Pinpoint the cell where the given text exists, returning its [X, Y] midpoint coordinate. 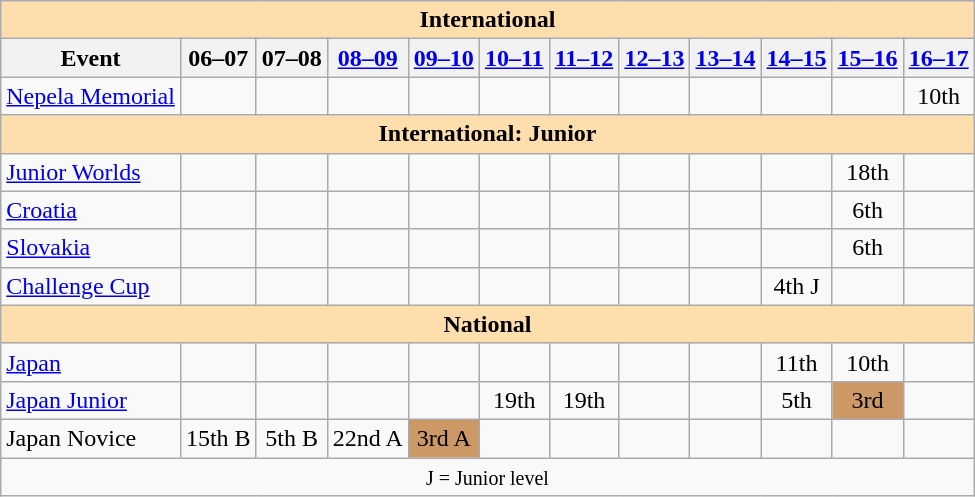
15th B [218, 438]
Croatia [91, 210]
Junior Worlds [91, 172]
Japan Junior [91, 400]
15–16 [868, 58]
22nd A [368, 438]
5th [796, 400]
Japan [91, 362]
16–17 [938, 58]
4th J [796, 286]
08–09 [368, 58]
06–07 [218, 58]
12–13 [654, 58]
3rd A [444, 438]
07–08 [292, 58]
Challenge Cup [91, 286]
18th [868, 172]
14–15 [796, 58]
5th B [292, 438]
J = Junior level [488, 477]
10–11 [514, 58]
Event [91, 58]
11th [796, 362]
Nepela Memorial [91, 96]
Slovakia [91, 248]
3rd [868, 400]
09–10 [444, 58]
Japan Novice [91, 438]
13–14 [726, 58]
International [488, 20]
International: Junior [488, 134]
National [488, 324]
11–12 [584, 58]
